Pinpoint the cell where the given text exists, returning its (X, Y) midpoint coordinate. 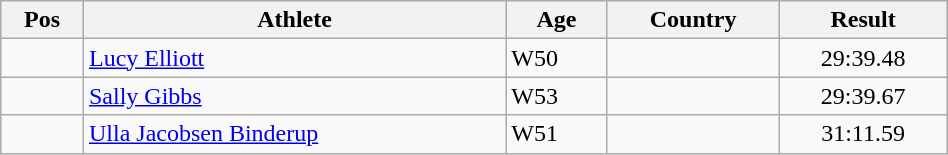
Ulla Jacobsen Binderup (294, 134)
29:39.67 (863, 96)
W50 (556, 58)
Pos (42, 20)
W51 (556, 134)
31:11.59 (863, 134)
W53 (556, 96)
Lucy Elliott (294, 58)
Athlete (294, 20)
Result (863, 20)
Sally Gibbs (294, 96)
29:39.48 (863, 58)
Age (556, 20)
Country (693, 20)
